For the text-containing cell, return its midpoint in [X, Y] coordinate format. 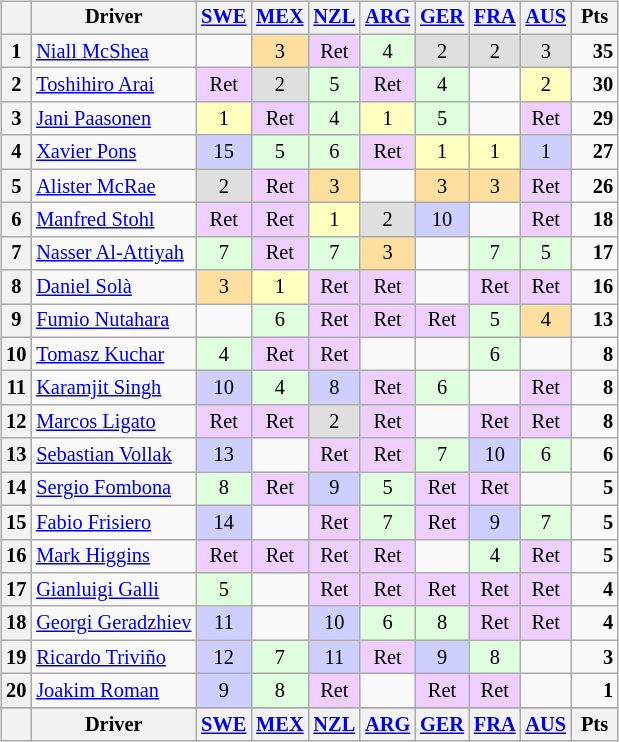
Ricardo Triviño [114, 657]
29 [594, 119]
Marcos Ligato [114, 422]
19 [16, 657]
Tomasz Kuchar [114, 354]
20 [16, 691]
Joakim Roman [114, 691]
Toshihiro Arai [114, 85]
Fumio Nutahara [114, 321]
26 [594, 186]
Alister McRae [114, 186]
35 [594, 51]
Nasser Al-Attiyah [114, 253]
Gianluigi Galli [114, 590]
Daniel Solà [114, 287]
Sergio Fombona [114, 489]
Manfred Stohl [114, 220]
Jani Paasonen [114, 119]
30 [594, 85]
Mark Higgins [114, 556]
Sebastian Vollak [114, 455]
Xavier Pons [114, 152]
Georgi Geradzhiev [114, 623]
Karamjit Singh [114, 388]
27 [594, 152]
Niall McShea [114, 51]
Fabio Frisiero [114, 522]
